Return [X, Y] of the center of cell containing provided text 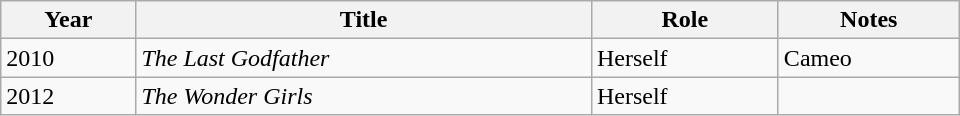
The Last Godfather [364, 58]
2012 [68, 96]
Title [364, 20]
Notes [868, 20]
The Wonder Girls [364, 96]
Year [68, 20]
2010 [68, 58]
Cameo [868, 58]
Role [684, 20]
